Capture the cell that displays the provided text and extract its [x, y] central coordinate. 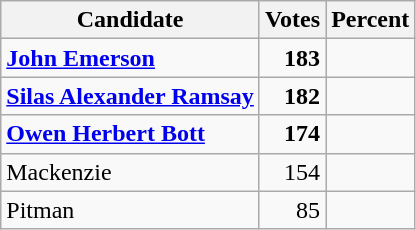
Silas Alexander Ramsay [130, 96]
154 [292, 172]
182 [292, 96]
Candidate [130, 20]
Votes [292, 20]
Percent [370, 20]
183 [292, 58]
John Emerson [130, 58]
Owen Herbert Bott [130, 134]
85 [292, 210]
174 [292, 134]
Mackenzie [130, 172]
Pitman [130, 210]
